Extract the (X, Y) coordinate from the center of the cell holding the provided text.  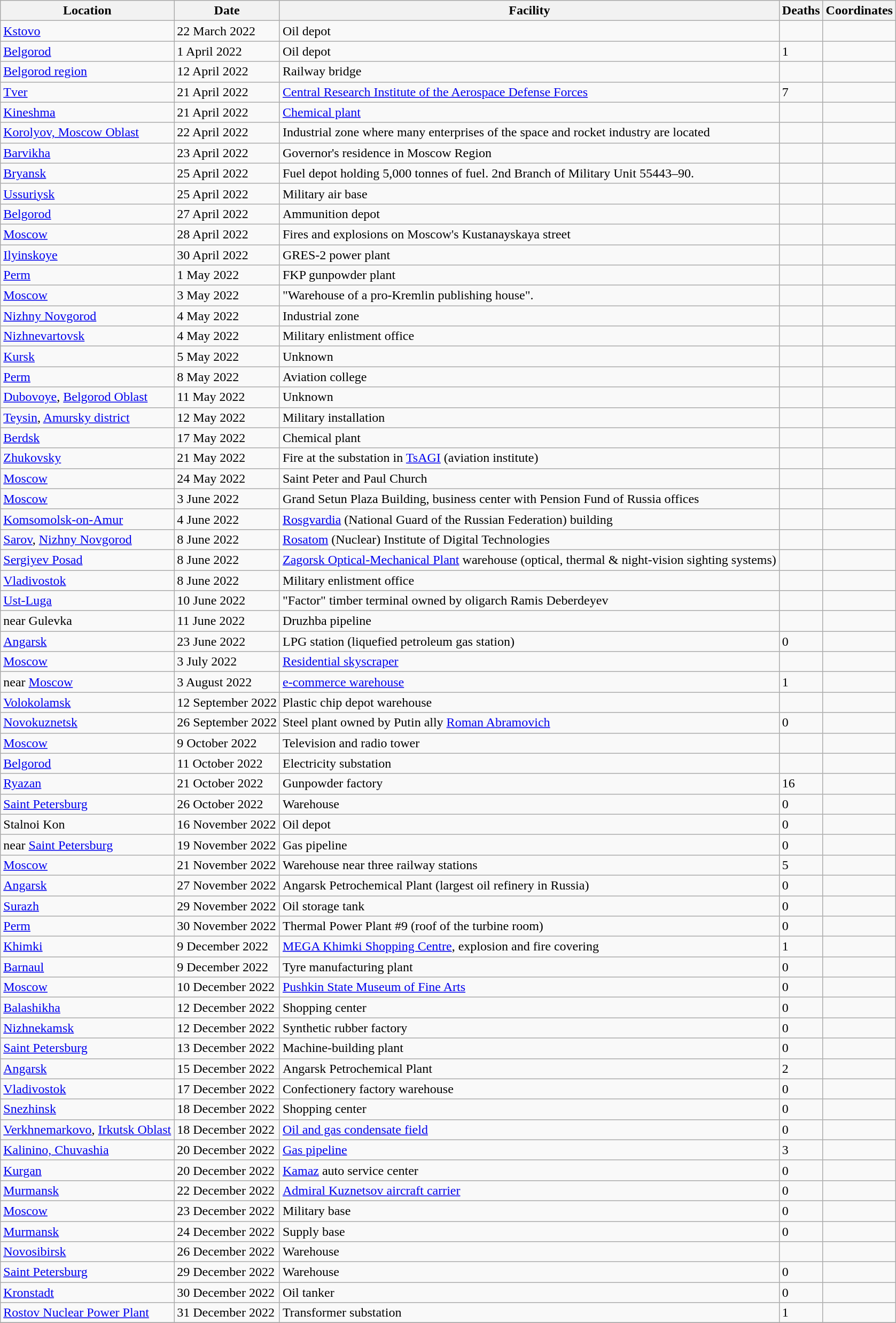
Military base (529, 1211)
30 December 2022 (227, 1293)
21 May 2022 (227, 458)
near Moscow (88, 682)
9 October 2022 (227, 743)
"Factor" timber terminal owned by oligarch Ramis Deberdeyev (529, 601)
Novosibirsk (88, 1252)
Berdsk (88, 438)
26 December 2022 (227, 1252)
Industrial zone where many enterprises of the space and rocket industry are located (529, 133)
Sergiyev Posad (88, 560)
Supply base (529, 1231)
1 April 2022 (227, 51)
30 April 2022 (227, 255)
Kineshma (88, 112)
Machine-building plant (529, 1048)
Kstovo (88, 31)
Barnaul (88, 967)
Date (227, 11)
Military air base (529, 194)
Ust-Luga (88, 601)
3 (801, 1150)
Oil tanker (529, 1293)
28 April 2022 (227, 234)
Aviation college (529, 377)
e-commerce warehouse (529, 682)
22 March 2022 (227, 31)
Rostov Nuclear Power Plant (88, 1313)
22 December 2022 (227, 1190)
29 November 2022 (227, 906)
Television and radio tower (529, 743)
Angarsk Petrochemical Plant (largest oil refinery in Russia) (529, 885)
Ussuriysk (88, 194)
21 November 2022 (227, 865)
Kronstadt (88, 1293)
Fuel depot holding 5,000 tonnes of fuel. 2nd Branch of Military Unit 55443–90. (529, 173)
15 December 2022 (227, 1069)
26 September 2022 (227, 723)
10 June 2022 (227, 601)
11 May 2022 (227, 397)
Pushkin State Museum of Fine Arts (529, 987)
21 October 2022 (227, 784)
Residential skyscraper (529, 662)
Governor's residence in Moscow Region (529, 153)
19 November 2022 (227, 845)
Novokuznetsk (88, 723)
Warehouse near three railway stations (529, 865)
Angarsk Petrochemical Plant (529, 1069)
11 October 2022 (227, 763)
Synthetic rubber factory (529, 1028)
"Warehouse of a pro-Kremlin publishing house". (529, 296)
Fires and explosions on Moscow's Kustanayskaya street (529, 234)
3 June 2022 (227, 499)
10 December 2022 (227, 987)
GRES-2 power plant (529, 255)
Transformer substation (529, 1313)
Rosgvardia (National Guard of the Russian Federation) building (529, 519)
Nizhny Novgorod (88, 316)
Sarov, Nizhny Novgorod (88, 539)
Volokolamsk (88, 702)
FKP gunpowder plant (529, 275)
4 June 2022 (227, 519)
Balashikha (88, 1008)
Nizhnevartovsk (88, 336)
Verkhnemarkovo, Irkutsk Oblast (88, 1129)
12 May 2022 (227, 417)
Dubovoye, Belgorod Oblast (88, 397)
1 May 2022 (227, 275)
Electricity substation (529, 763)
Kurgan (88, 1170)
Deaths (801, 11)
Belgorod region (88, 72)
27 November 2022 (227, 885)
Teysin, Amursky district (88, 417)
near Saint Petersburg (88, 845)
Nizhnekamsk (88, 1028)
11 June 2022 (227, 621)
24 May 2022 (227, 478)
Ryazan (88, 784)
Zagorsk Optical-Mechanical Plant warehouse (optical, thermal & night-vision sighting systems) (529, 560)
Coordinates (859, 11)
Oil storage tank (529, 906)
Grand Setun Plaza Building, business center with Pension Fund of Russia offices (529, 499)
3 May 2022 (227, 296)
2 (801, 1069)
Druzhba pipeline (529, 621)
Bryansk (88, 173)
3 July 2022 (227, 662)
26 October 2022 (227, 804)
Kalinino, Chuvashia (88, 1150)
LPG station (liquefied petroleum gas station) (529, 641)
Plastic chip depot warehouse (529, 702)
27 April 2022 (227, 214)
23 June 2022 (227, 641)
24 December 2022 (227, 1231)
Industrial zone (529, 316)
Ilyinskoye (88, 255)
Tyre manufacturing plant (529, 967)
Railway bridge (529, 72)
30 November 2022 (227, 926)
Snezhinsk (88, 1109)
Fire at the substation in TsAGI (aviation institute) (529, 458)
near Gulevka (88, 621)
Surazh (88, 906)
Zhukovsky (88, 458)
23 April 2022 (227, 153)
Stalnoi Kon (88, 824)
Steel plant owned by Putin ally Roman Abramovich (529, 723)
29 December 2022 (227, 1272)
Thermal Power Plant #9 (roof of the turbine room) (529, 926)
Kamaz auto service center (529, 1170)
Confectionery factory warehouse (529, 1089)
Komsomolsk-on-Amur (88, 519)
Saint Peter and Paul Church (529, 478)
Tver (88, 92)
Location (88, 11)
Rosatom (Nuclear) Institute of Digital Technologies (529, 539)
31 December 2022 (227, 1313)
22 April 2022 (227, 133)
Korolyov, Moscow Oblast (88, 133)
Facility (529, 11)
Kursk (88, 357)
Military installation (529, 417)
3 August 2022 (227, 682)
Barvikha (88, 153)
Oil and gas condensate field (529, 1129)
16 November 2022 (227, 824)
17 December 2022 (227, 1089)
Admiral Kuznetsov aircraft carrier (529, 1190)
Central Research Institute of the Aerospace Defense Forces (529, 92)
8 May 2022 (227, 377)
23 December 2022 (227, 1211)
Ammunition depot (529, 214)
12 April 2022 (227, 72)
16 (801, 784)
12 September 2022 (227, 702)
5 (801, 865)
17 May 2022 (227, 438)
5 May 2022 (227, 357)
13 December 2022 (227, 1048)
7 (801, 92)
MEGA Khimki Shopping Centre, explosion and fire covering (529, 947)
Gunpowder factory (529, 784)
Khimki (88, 947)
